Search for the cell housing the specified text and yield its [x, y] center coordinate. 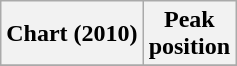
Peakposition [189, 34]
Chart (2010) [72, 34]
